Return the (x, y) coordinate for the center point of the cell that contains the specified text.  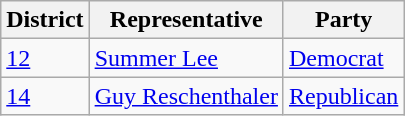
District (45, 20)
Republican (343, 96)
Representative (186, 20)
14 (45, 96)
Guy Reschenthaler (186, 96)
Democrat (343, 58)
Party (343, 20)
12 (45, 58)
Summer Lee (186, 58)
